Scan for the cell matching the given text and deliver its [x, y] coordinate at center. 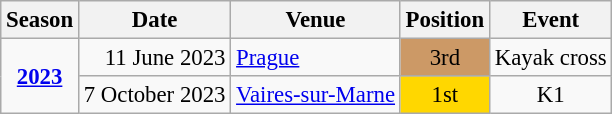
Date [154, 20]
3rd [444, 58]
11 June 2023 [154, 58]
Event [550, 20]
Position [444, 20]
K1 [550, 95]
7 October 2023 [154, 95]
Venue [316, 20]
2023 [40, 76]
1st [444, 95]
Season [40, 20]
Kayak cross [550, 58]
Vaires-sur-Marne [316, 95]
Prague [316, 58]
